Pinpoint the cell where the given text exists, returning its (X, Y) midpoint coordinate. 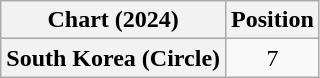
Chart (2024) (114, 20)
Position (273, 20)
7 (273, 58)
South Korea (Circle) (114, 58)
